Output the (x, y) coordinate of the center of the cell containing the given text.  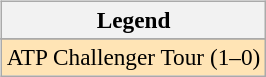
ATP Challenger Tour (1–0) (133, 57)
Legend (133, 20)
